Determine the [x, y] coordinate at the center of the cell enclosing the given text.  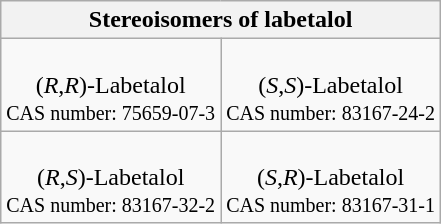
(S,S)-LabetalolCAS number: 83167-24-2 [331, 85]
(R,R)-LabetalolCAS number: 75659-07-3 [111, 85]
Stereoisomers of labetalol [221, 20]
(S,R)-LabetalolCAS number: 83167-31-1 [331, 177]
(R,S)-LabetalolCAS number: 83167-32-2 [111, 177]
